From the cell containing the given text, extract its center point as [X, Y] coordinate. 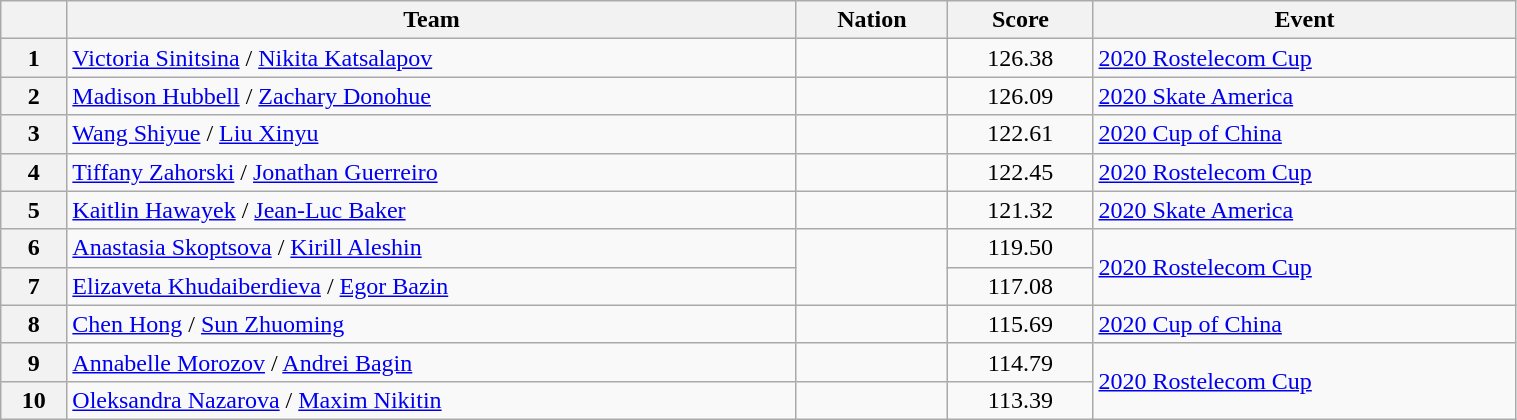
Score [1020, 20]
Team [432, 20]
Anastasia Skoptsova / Kirill Aleshin [432, 248]
4 [34, 172]
5 [34, 210]
Annabelle Morozov / Andrei Bagin [432, 362]
Victoria Sinitsina / Nikita Katsalapov [432, 58]
6 [34, 248]
1 [34, 58]
126.38 [1020, 58]
121.32 [1020, 210]
Elizaveta Khudaiberdieva / Egor Bazin [432, 286]
115.69 [1020, 324]
10 [34, 400]
Chen Hong / Sun Zhuoming [432, 324]
Oleksandra Nazarova / Maxim Nikitin [432, 400]
117.08 [1020, 286]
Event [1304, 20]
122.45 [1020, 172]
114.79 [1020, 362]
9 [34, 362]
8 [34, 324]
113.39 [1020, 400]
Nation [872, 20]
126.09 [1020, 96]
Wang Shiyue / Liu Xinyu [432, 134]
2 [34, 96]
119.50 [1020, 248]
Tiffany Zahorski / Jonathan Guerreiro [432, 172]
7 [34, 286]
3 [34, 134]
Madison Hubbell / Zachary Donohue [432, 96]
122.61 [1020, 134]
Kaitlin Hawayek / Jean-Luc Baker [432, 210]
